Find where the given text appears and provide that cell's center as (x, y) coordinate. 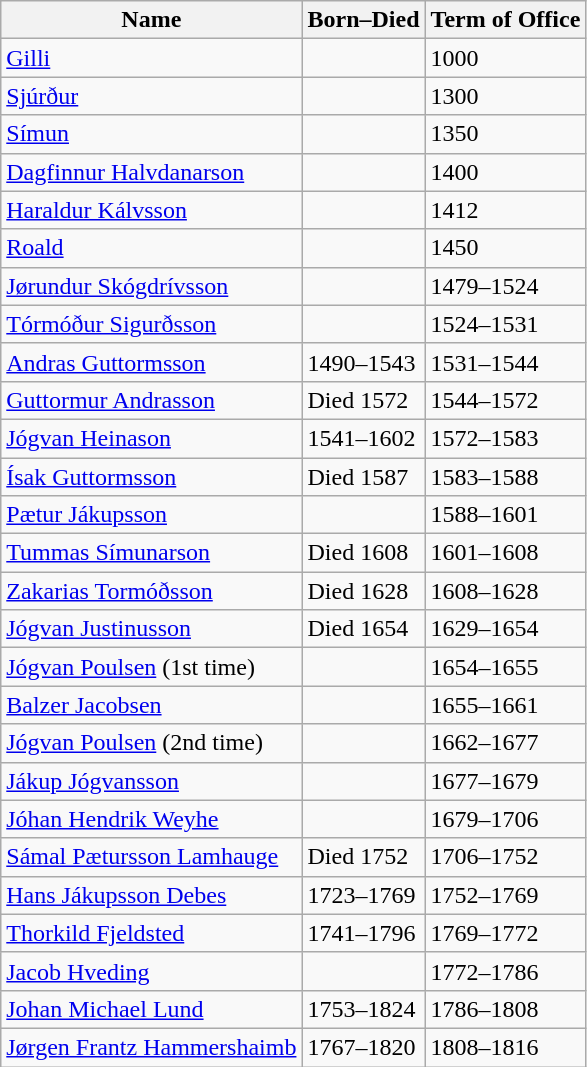
Sjúrður (152, 96)
Gilli (152, 58)
1769–1772 (506, 933)
1541–1602 (364, 438)
1300 (506, 96)
Jóhan Hendrik Weyhe (152, 819)
Jørundur Skógdrívsson (152, 286)
1412 (506, 210)
1601–1608 (506, 553)
Died 1587 (364, 477)
1588–1601 (506, 515)
Died 1572 (364, 400)
1655–1661 (506, 705)
Died 1752 (364, 857)
1706–1752 (506, 857)
Died 1628 (364, 591)
Died 1654 (364, 629)
1544–1572 (506, 400)
1677–1679 (506, 781)
1583–1588 (506, 477)
1772–1786 (506, 971)
Guttormur Andrasson (152, 400)
1400 (506, 172)
Jacob Hveding (152, 971)
1753–1824 (364, 1009)
Hans Jákupsson Debes (152, 895)
Pætur Jákupsson (152, 515)
Johan Michael Lund (152, 1009)
1450 (506, 248)
Name (152, 20)
1654–1655 (506, 667)
Jógvan Heinason (152, 438)
1531–1544 (506, 362)
Roald (152, 248)
1524–1531 (506, 324)
1679–1706 (506, 819)
Zakarias Tormóðsson (152, 591)
1629–1654 (506, 629)
Andras Guttormsson (152, 362)
Tórmóður Sigurðsson (152, 324)
1608–1628 (506, 591)
Died 1608 (364, 553)
1723–1769 (364, 895)
Jógvan Poulsen (1st time) (152, 667)
1479–1524 (506, 286)
Dagfinnur Halvdanarson (152, 172)
Born–Died (364, 20)
Jákup Jógvansson (152, 781)
1490–1543 (364, 362)
1752–1769 (506, 895)
Jørgen Frantz Hammershaimb (152, 1047)
Símun (152, 134)
1786–1808 (506, 1009)
Balzer Jacobsen (152, 705)
Jógvan Justinusson (152, 629)
Ísak Guttormsson (152, 477)
Thorkild Fjeldsted (152, 933)
Term of Office (506, 20)
Haraldur Kálvsson (152, 210)
Jógvan Poulsen (2nd time) (152, 743)
Sámal Pætursson Lamhauge (152, 857)
1000 (506, 58)
1350 (506, 134)
Tummas Símunarson (152, 553)
1572–1583 (506, 438)
1662–1677 (506, 743)
1767–1820 (364, 1047)
1741–1796 (364, 933)
1808–1816 (506, 1047)
